Scan for the cell matching the given text and deliver its [x, y] coordinate at center. 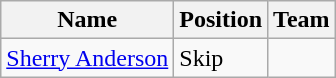
Position [221, 20]
Team [302, 20]
Skip [221, 58]
Sherry Anderson [88, 58]
Name [88, 20]
